Search for the cell housing the specified text and yield its (X, Y) center coordinate. 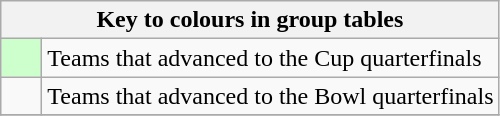
Teams that advanced to the Bowl quarterfinals (270, 96)
Key to colours in group tables (250, 20)
Teams that advanced to the Cup quarterfinals (270, 58)
